Search for the cell housing the specified text and yield its [x, y] center coordinate. 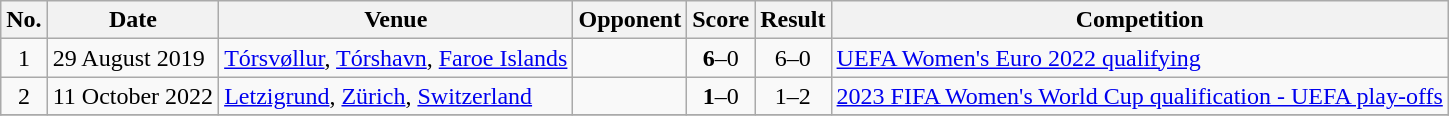
Opponent [630, 20]
11 October 2022 [132, 96]
Venue [396, 20]
Competition [1140, 20]
1 [24, 58]
1–0 [721, 96]
No. [24, 20]
1–2 [793, 96]
Date [132, 20]
Tórsvøllur, Tórshavn, Faroe Islands [396, 58]
Score [721, 20]
2 [24, 96]
2023 FIFA Women's World Cup qualification - UEFA play-offs [1140, 96]
Result [793, 20]
UEFA Women's Euro 2022 qualifying [1140, 58]
29 August 2019 [132, 58]
Letzigrund, Zürich, Switzerland [396, 96]
